Scan for the cell matching the given text and deliver its [x, y] coordinate at center. 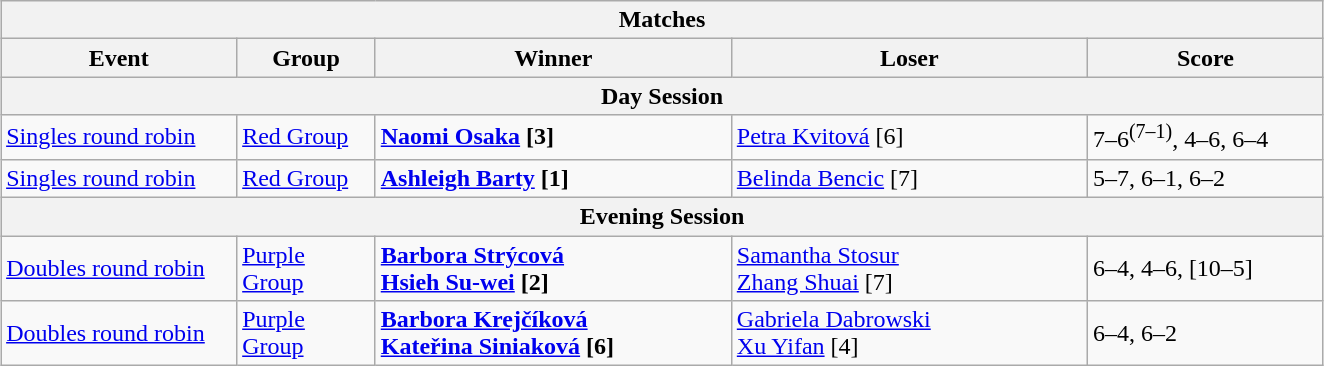
5–7, 6–1, 6–2 [1205, 178]
Event [119, 58]
7–6(7–1), 4–6, 6–4 [1205, 138]
Evening Session [662, 217]
Matches [662, 20]
6–4, 6–2 [1205, 334]
Barbora Strýcová Hsieh Su-wei [2] [553, 268]
Loser [909, 58]
Ashleigh Barty [1] [553, 178]
Naomi Osaka [3] [553, 138]
Score [1205, 58]
Samantha Stosur Zhang Shuai [7] [909, 268]
Barbora Krejčíková Kateřina Siniaková [6] [553, 334]
6–4, 4–6, [10–5] [1205, 268]
Petra Kvitová [6] [909, 138]
Winner [553, 58]
Gabriela Dabrowski Xu Yifan [4] [909, 334]
Day Session [662, 96]
Belinda Bencic [7] [909, 178]
Group [306, 58]
